From the cell containing the given text, extract its center point as (x, y) coordinate. 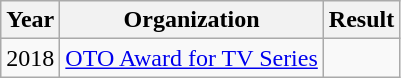
OTO Award for TV Series (192, 58)
2018 (30, 58)
Year (30, 20)
Result (361, 20)
Organization (192, 20)
